Detect which cell encompasses the target text, then output its [X, Y] center coordinate. 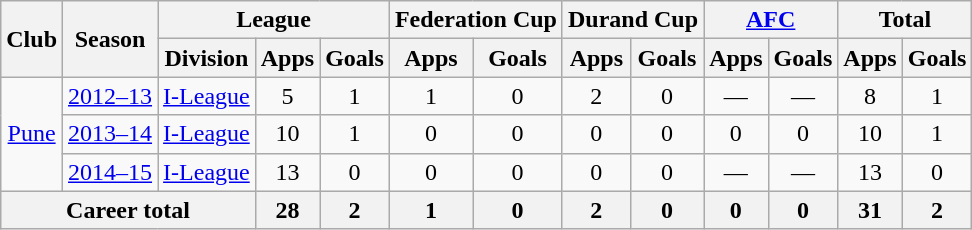
31 [870, 210]
League [274, 20]
Division [207, 58]
Season [110, 39]
Durand Cup [632, 20]
Pune [32, 134]
2012–13 [110, 96]
Club [32, 39]
2014–15 [110, 172]
AFC [771, 20]
2013–14 [110, 134]
5 [287, 96]
Federation Cup [476, 20]
Career total [128, 210]
28 [287, 210]
8 [870, 96]
Total [905, 20]
